Return [x, y] of the center of cell containing provided text 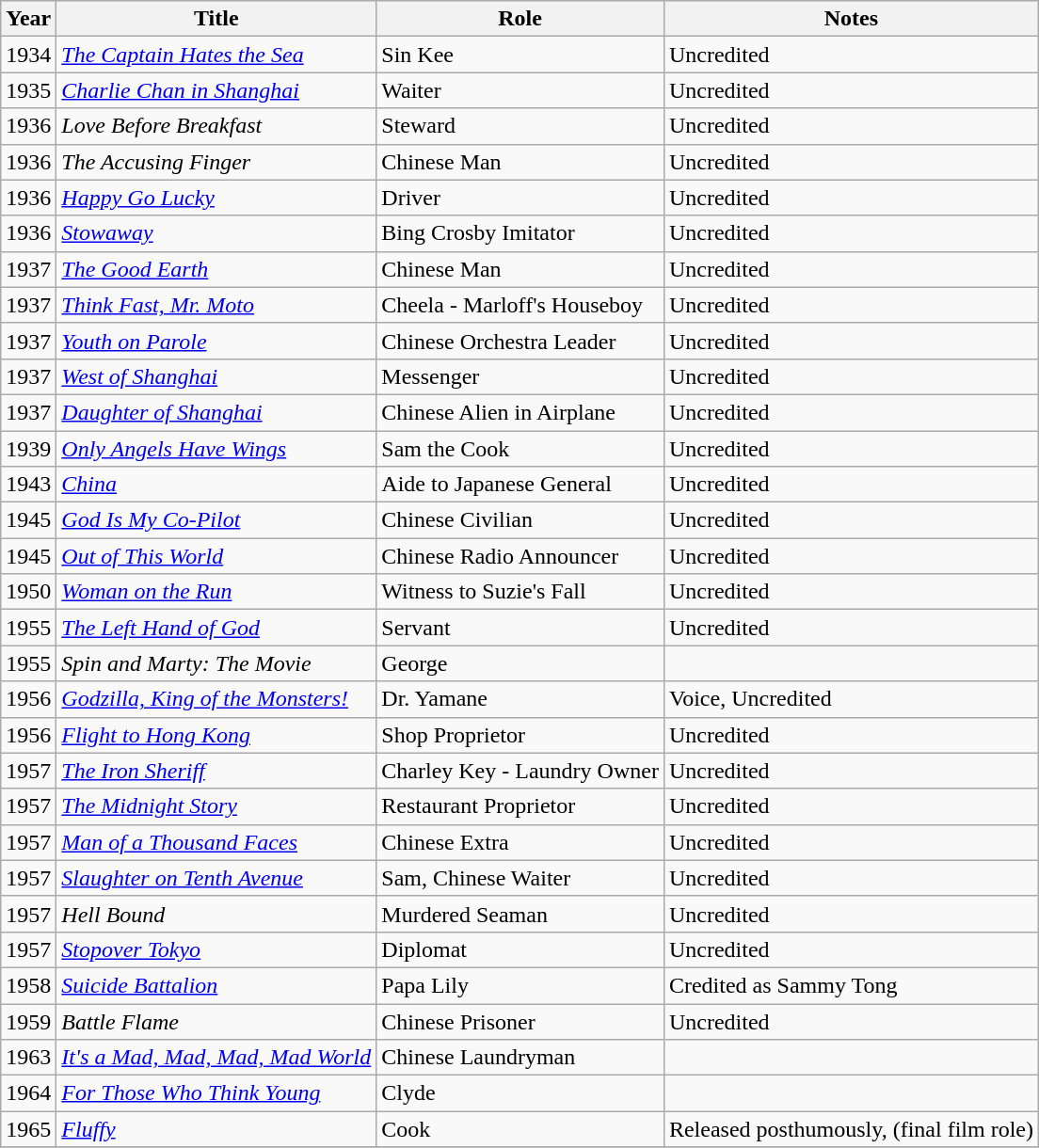
Hell Bound [216, 914]
Charlie Chan in Shanghai [216, 90]
Servant [520, 628]
The Midnight Story [216, 806]
Chinese Extra [520, 842]
Shop Proprietor [520, 735]
Battle Flame [216, 1021]
Sam, Chinese Waiter [520, 878]
1963 [28, 1058]
The Captain Hates the Sea [216, 55]
Title [216, 19]
Witness to Suzie's Fall [520, 592]
Aide to Japanese General [520, 485]
Cook [520, 1129]
Fluffy [216, 1129]
Chinese Radio Announcer [520, 556]
Notes [851, 19]
Bing Crosby Imitator [520, 233]
Stopover Tokyo [216, 949]
Happy Go Lucky [216, 198]
Godzilla, King of the Monsters! [216, 699]
The Good Earth [216, 269]
Chinese Civilian [520, 520]
China [216, 485]
Sin Kee [520, 55]
For Those Who Think Young [216, 1093]
Chinese Alien in Airplane [520, 412]
Murdered Seaman [520, 914]
1964 [28, 1093]
Chinese Laundryman [520, 1058]
Cheela - Marloff's Houseboy [520, 305]
1959 [28, 1021]
West of Shanghai [216, 376]
Diplomat [520, 949]
Flight to Hong Kong [216, 735]
Sam the Cook [520, 449]
Messenger [520, 376]
Stowaway [216, 233]
1958 [28, 985]
Think Fast, Mr. Moto [216, 305]
Chinese Prisoner [520, 1021]
George [520, 663]
Released posthumously, (final film role) [851, 1129]
Dr. Yamane [520, 699]
God Is My Co-Pilot [216, 520]
Restaurant Proprietor [520, 806]
Voice, Uncredited [851, 699]
It's a Mad, Mad, Mad, Mad World [216, 1058]
Man of a Thousand Faces [216, 842]
The Accusing Finger [216, 162]
Driver [520, 198]
Credited as Sammy Tong [851, 985]
Role [520, 19]
Waiter [520, 90]
Slaughter on Tenth Avenue [216, 878]
1943 [28, 485]
Youth on Parole [216, 341]
1935 [28, 90]
Papa Lily [520, 985]
Spin and Marty: The Movie [216, 663]
Charley Key - Laundry Owner [520, 771]
Year [28, 19]
Suicide Battalion [216, 985]
Woman on the Run [216, 592]
1950 [28, 592]
Daughter of Shanghai [216, 412]
Out of This World [216, 556]
Chinese Orchestra Leader [520, 341]
Only Angels Have Wings [216, 449]
Clyde [520, 1093]
1939 [28, 449]
Love Before Breakfast [216, 126]
The Left Hand of God [216, 628]
1934 [28, 55]
The Iron Sheriff [216, 771]
Steward [520, 126]
1965 [28, 1129]
